Pinpoint the cell where the given text exists, returning its (x, y) midpoint coordinate. 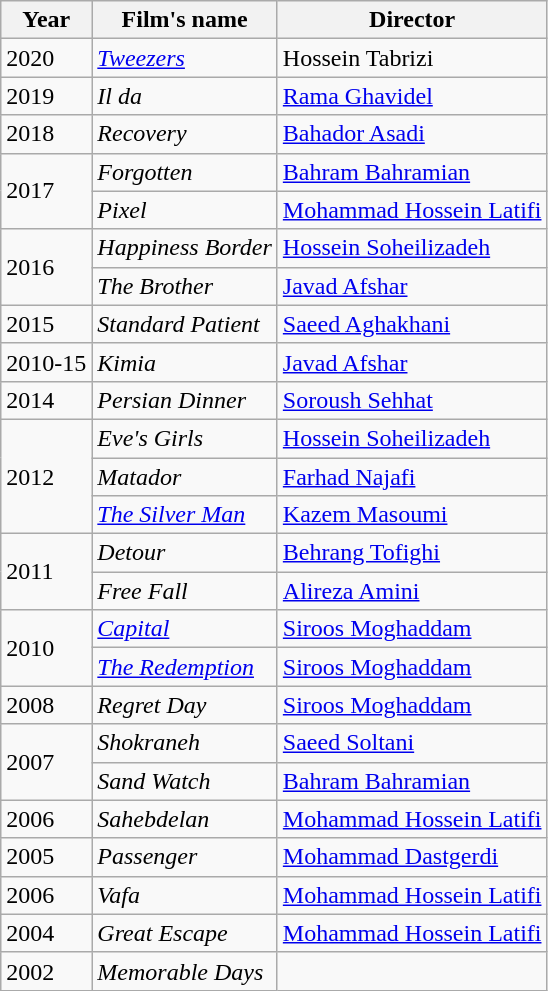
2020 (46, 58)
Rama Ghavidel (412, 96)
2018 (46, 134)
Kazem Masoumi (412, 515)
Happiness Border (185, 248)
Regret Day (185, 705)
2016 (46, 267)
Hossein Tabrizi (412, 58)
2014 (46, 400)
Kimia (185, 362)
Memorable Days (185, 971)
2010 (46, 648)
Film's name (185, 20)
Pixel (185, 210)
Vafa (185, 895)
Capital (185, 629)
Recovery (185, 134)
Forgotten (185, 172)
2005 (46, 857)
Farhad Najafi (412, 477)
2004 (46, 933)
Bahador Asadi (412, 134)
Free Fall (185, 591)
Tweezers (185, 58)
Matador (185, 477)
Detour (185, 553)
2015 (46, 324)
2007 (46, 762)
Behrang Tofighi (412, 553)
Sahebdelan (185, 819)
Alireza Amini (412, 591)
The Redemption (185, 667)
Great Escape (185, 933)
Sand Watch (185, 781)
Year (46, 20)
Passenger (185, 857)
Saeed Aghakhani (412, 324)
Mohammad Dastgerdi (412, 857)
The Silver Man (185, 515)
Shokraneh (185, 743)
2019 (46, 96)
2008 (46, 705)
Standard Patient (185, 324)
Saeed Soltani (412, 743)
Soroush Sehhat (412, 400)
2010-15 (46, 362)
Il da (185, 96)
Eve's Girls (185, 438)
2017 (46, 191)
Director (412, 20)
2002 (46, 971)
2011 (46, 572)
2012 (46, 476)
Persian Dinner (185, 400)
The Brother (185, 286)
